For the text-containing cell, return its midpoint in (X, Y) coordinate format. 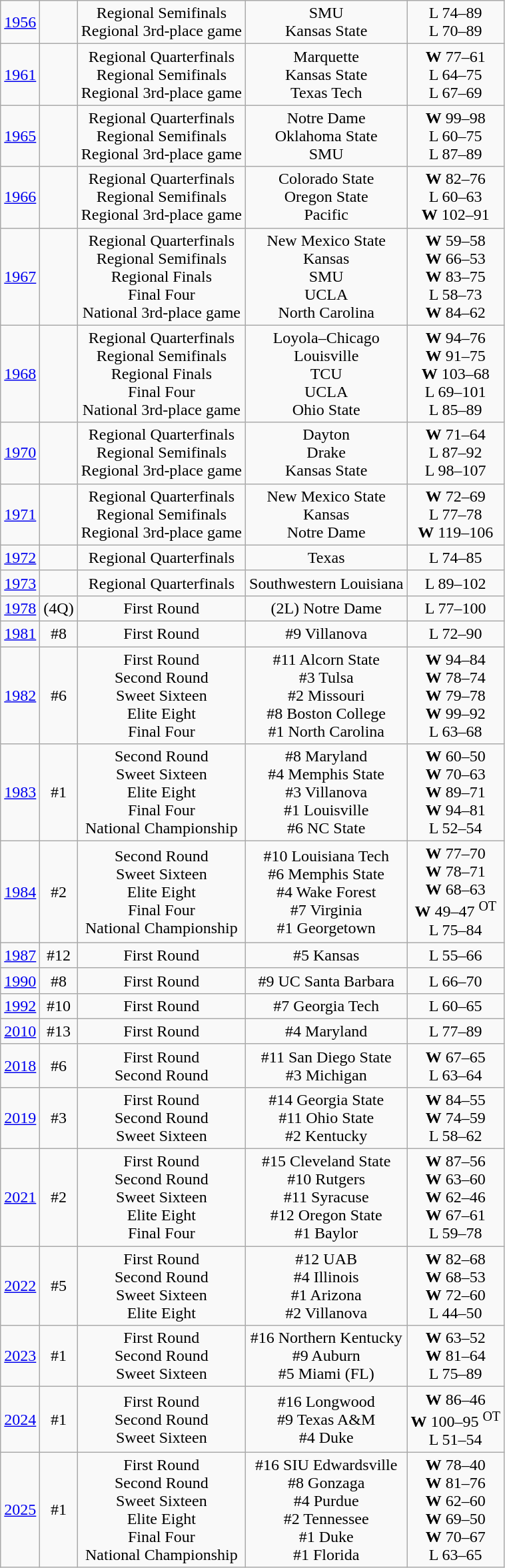
1961 (20, 75)
Southwestern Louisiana (326, 583)
#11 Alcorn State#3 Tulsa#2 Missouri#8 Boston College#1 North Carolina (326, 695)
1992 (20, 1006)
L 74–89L 70–89 (456, 23)
2021 (20, 1198)
W 59–58W 66–53W 83–75L 58–73W 84–62 (456, 276)
#13 (59, 1031)
1981 (20, 633)
2018 (20, 1066)
W 77–70W 78–71W 68–63W 49–47 OTL 75–84 (456, 893)
L 55–66 (456, 955)
W 63–52W 81–64L 75–89 (456, 1356)
#12 UAB#4 Illinois#1 Arizona#2 Villanova (326, 1286)
W 87–56W 63–60W 62–46W 67–61L 59–78 (456, 1198)
#10 Louisiana Tech#6 Memphis State#4 Wake Forest#7 Virginia#1 Georgetown (326, 893)
1956 (20, 23)
New Mexico StateKansasNotre Dame (326, 514)
Regional SemifinalsRegional 3rd-place game (161, 23)
W 82–76L 60–63W 102–91 (456, 197)
1972 (20, 558)
#9 UC Santa Barbara (326, 980)
1965 (20, 136)
#16 SIU Edwardsville#8 Gonzaga#4 Purdue#2 Tennessee#1 Duke#1 Florida (326, 1509)
#5 (59, 1286)
W 60–50W 70–63W 89–71W 94–81L 52–54 (456, 793)
L 60–65 (456, 1006)
#9 Villanova (326, 633)
L 77–89 (456, 1031)
Loyola–ChicagoLouisvilleTCUUCLAOhio State (326, 374)
1984 (20, 893)
Notre DameOklahoma StateSMU (326, 136)
First RoundSecond RoundSweet SixteenElite Eight (161, 1286)
DaytonDrakeKansas State (326, 453)
#5 Kansas (326, 955)
W 77–61L 64–75L 67–69 (456, 75)
W 86–46W 100–95 OTL 51–54 (456, 1420)
#14 Georgia State#11 Ohio State#2 Kentucky (326, 1118)
#11 San Diego State#3 Michigan (326, 1066)
2023 (20, 1356)
1967 (20, 276)
Texas (326, 558)
L 74–85 (456, 558)
L 72–90 (456, 633)
2022 (20, 1286)
W 94–84W 78–74W 79–78W 99–92L 63–68 (456, 695)
1990 (20, 980)
L 66–70 (456, 980)
W 99–98L 60–75L 87–89 (456, 136)
#8 Maryland#4 Memphis State#3 Villanova#1 Louisville#6 NC State (326, 793)
W 67–65L 63–64 (456, 1066)
1982 (20, 695)
#10 (59, 1006)
L 89–102 (456, 583)
#16 Longwood#9 Texas A&M#4 Duke (326, 1420)
W 72–69L 77–78W 119–106 (456, 514)
First RoundSecond Round (161, 1066)
2019 (20, 1118)
#4 Maryland (326, 1031)
1966 (20, 197)
Colorado StateOregon StatePacific (326, 197)
#3 (59, 1118)
1987 (20, 955)
1983 (20, 793)
#7 Georgia Tech (326, 1006)
W 82–68W 68–53W 72–60L 44–50 (456, 1286)
#15 Cleveland State#10 Rutgers#11 Syracuse#12 Oregon State#1 Baylor (326, 1198)
W 78–40W 81–76W 62–60W 69–50W 70–67L 63–65 (456, 1509)
W 84–55W 74–59L 58–62 (456, 1118)
SMUKansas State (326, 23)
(4Q) (59, 608)
W 71–64L 87–92L 98–107 (456, 453)
L 77–100 (456, 608)
W 94–76W 91–75W 103–68L 69–101L 85–89 (456, 374)
2024 (20, 1420)
1968 (20, 374)
2025 (20, 1509)
1971 (20, 514)
First RoundSecond RoundSweet SixteenElite EightFinal FourNational Championship (161, 1509)
1978 (20, 608)
#16 Northern Kentucky#9 Auburn#5 Miami (FL) (326, 1356)
#12 (59, 955)
MarquetteKansas StateTexas Tech (326, 75)
(2L) Notre Dame (326, 608)
2010 (20, 1031)
1973 (20, 583)
1970 (20, 453)
New Mexico StateKansasSMUUCLANorth Carolina (326, 276)
